Identify which cell holds the provided text, then report its (x, y) central coordinate. 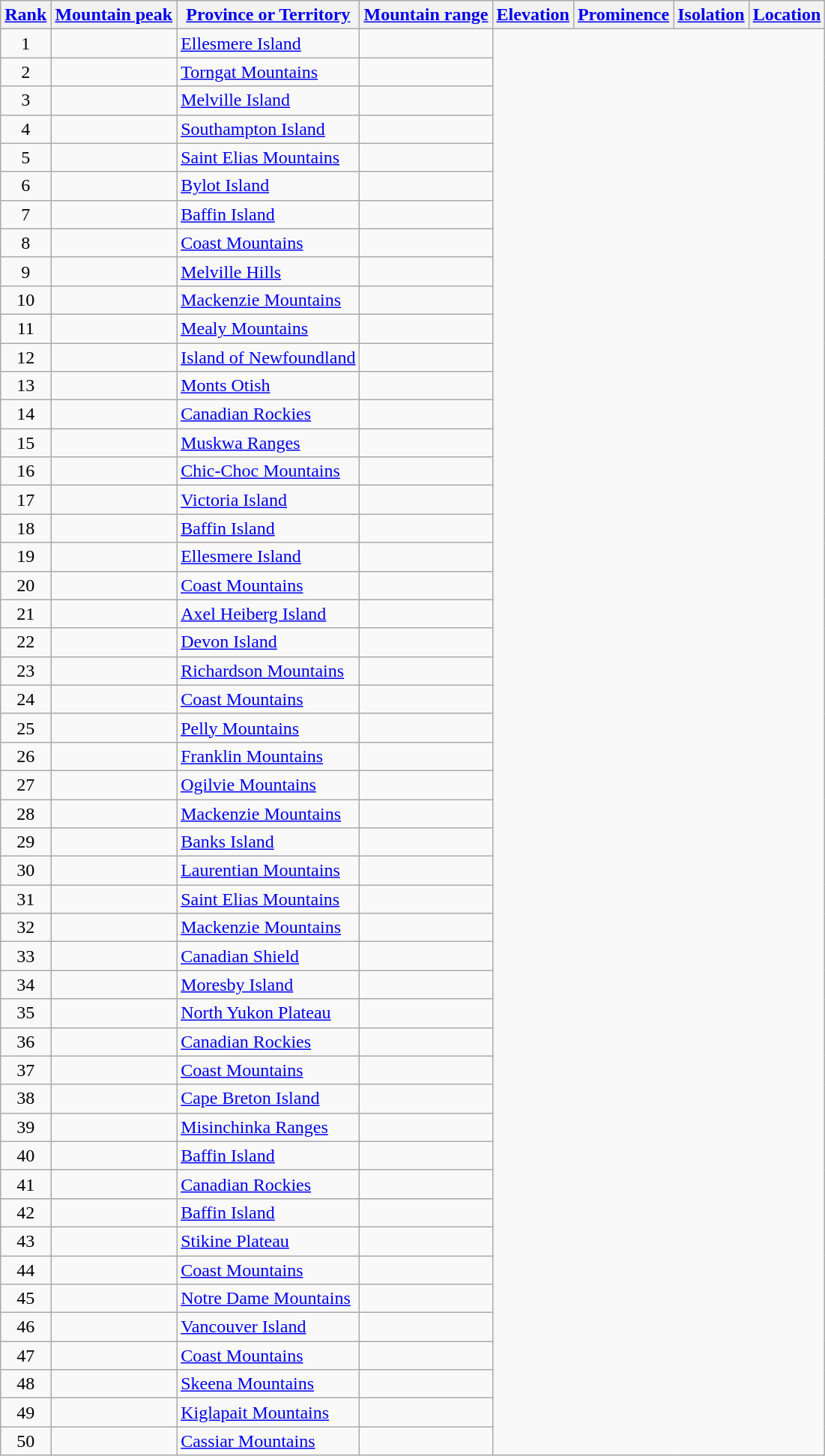
1 (25, 43)
27 (25, 785)
Misinchinka Ranges (268, 1127)
Monts Otish (268, 386)
22 (25, 642)
25 (25, 728)
Axel Heiberg Island (268, 614)
9 (25, 271)
Location (787, 15)
26 (25, 756)
44 (25, 1270)
42 (25, 1212)
43 (25, 1241)
7 (25, 214)
18 (25, 528)
Elevation (533, 15)
46 (25, 1327)
Island of Newfoundland (268, 357)
39 (25, 1127)
Mountain peak (114, 15)
Muskwa Ranges (268, 443)
10 (25, 300)
Devon Island (268, 642)
Laurentian Mountains (268, 871)
45 (25, 1299)
40 (25, 1156)
3 (25, 100)
31 (25, 899)
37 (25, 1070)
Mountain range (426, 15)
30 (25, 871)
Skeena Mountains (268, 1384)
Canadian Shield (268, 956)
Notre Dame Mountains (268, 1299)
24 (25, 699)
28 (25, 813)
Melville Island (268, 100)
Southampton Island (268, 129)
Rank (25, 15)
Moresby Island (268, 985)
16 (25, 471)
36 (25, 1042)
23 (25, 671)
32 (25, 928)
49 (25, 1413)
Province or Territory (268, 15)
Vancouver Island (268, 1327)
Franklin Mountains (268, 756)
Mealy Mountains (268, 328)
19 (25, 557)
21 (25, 614)
5 (25, 157)
29 (25, 842)
Pelly Mountains (268, 728)
Prominence (623, 15)
4 (25, 129)
34 (25, 985)
Cape Breton Island (268, 1099)
Chic-Choc Mountains (268, 471)
47 (25, 1356)
13 (25, 386)
41 (25, 1184)
Cassiar Mountains (268, 1441)
20 (25, 585)
35 (25, 1013)
8 (25, 243)
Stikine Plateau (268, 1241)
17 (25, 500)
Bylot Island (268, 186)
North Yukon Plateau (268, 1013)
11 (25, 328)
Ogilvie Mountains (268, 785)
Victoria Island (268, 500)
12 (25, 357)
Torngat Mountains (268, 72)
6 (25, 186)
14 (25, 414)
50 (25, 1441)
15 (25, 443)
2 (25, 72)
Banks Island (268, 842)
Isolation (711, 15)
Melville Hills (268, 271)
Richardson Mountains (268, 671)
48 (25, 1384)
33 (25, 956)
38 (25, 1099)
Kiglapait Mountains (268, 1413)
